Scan for the cell matching the given text and deliver its (x, y) coordinate at center. 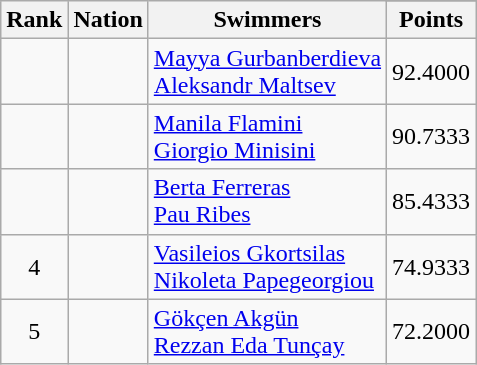
90.7333 (432, 136)
85.4333 (432, 202)
Points (432, 20)
Vasileios GkortsilasNikoleta Papegeorgiou (267, 266)
72.2000 (432, 332)
5 (34, 332)
Nation (108, 20)
Gökçen AkgünRezzan Eda Tunçay (267, 332)
Rank (34, 20)
92.4000 (432, 72)
74.9333 (432, 266)
Berta FerrerasPau Ribes (267, 202)
Mayya GurbanberdievaAleksandr Maltsev (267, 72)
Manila FlaminiGiorgio Minisini (267, 136)
Swimmers (267, 20)
4 (34, 266)
